Output the (x, y) coordinate of the center of the cell containing the given text.  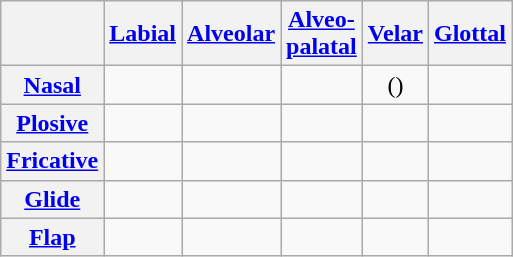
Plosive (52, 123)
Labial (143, 34)
Velar (395, 34)
Fricative (52, 161)
Alveo-palatal (322, 34)
Nasal (52, 85)
Flap (52, 237)
Glottal (470, 34)
Glide (52, 199)
Alveolar (232, 34)
() (395, 85)
